Search for the cell housing the specified text and yield its (x, y) center coordinate. 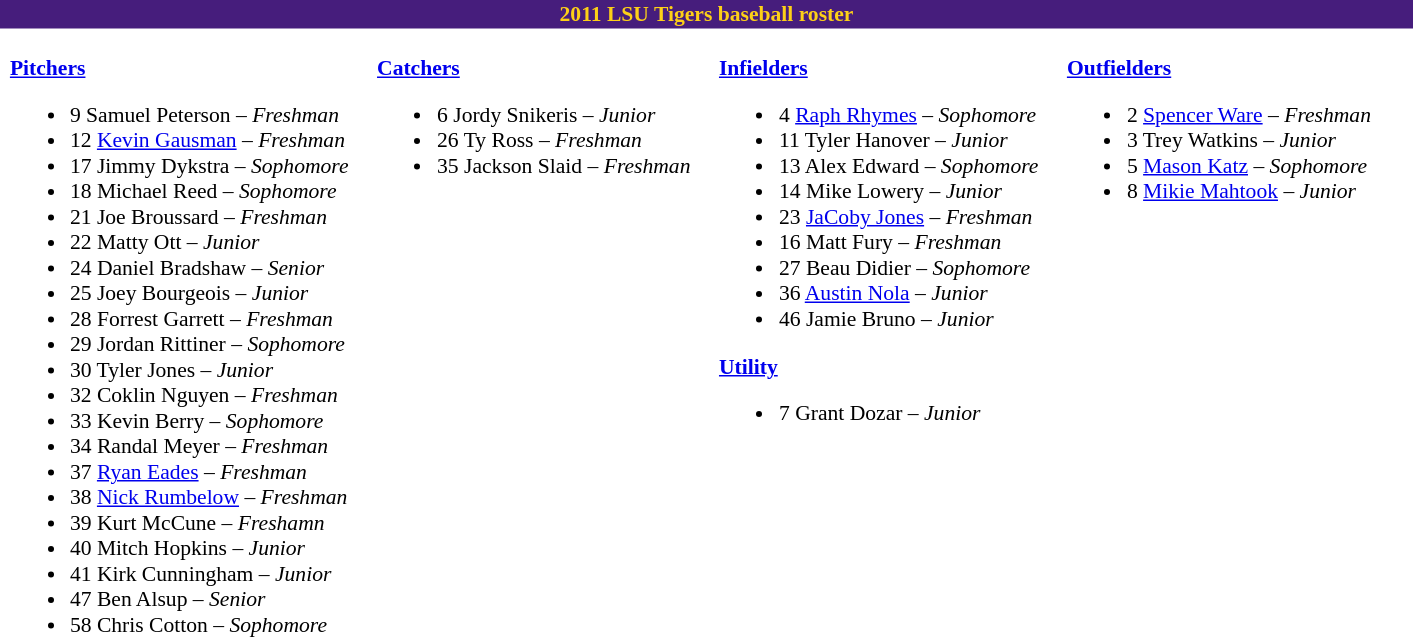
2011 LSU Tigers baseball roster (706, 14)
